Find where the given text appears and provide that cell's center as (X, Y) coordinate. 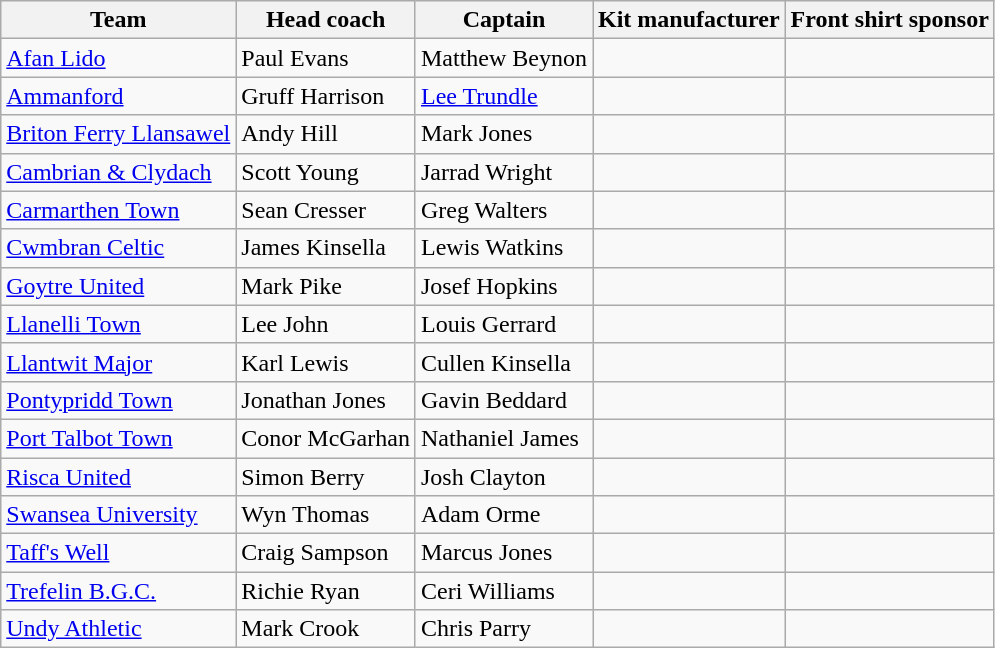
Carmarthen Town (118, 210)
Adam Orme (504, 515)
Paul Evans (326, 58)
Josh Clayton (504, 477)
Greg Walters (504, 210)
Swansea University (118, 515)
Lee John (326, 324)
Andy Hill (326, 134)
Team (118, 20)
Front shirt sponsor (890, 20)
Cullen Kinsella (504, 362)
Louis Gerrard (504, 324)
Kit manufacturer (688, 20)
Craig Sampson (326, 553)
Karl Lewis (326, 362)
Matthew Beynon (504, 58)
Pontypridd Town (118, 400)
Lee Trundle (504, 96)
James Kinsella (326, 248)
Undy Athletic (118, 629)
Mark Jones (504, 134)
Ceri Williams (504, 591)
Mark Crook (326, 629)
Josef Hopkins (504, 286)
Gavin Beddard (504, 400)
Ammanford (118, 96)
Jonathan Jones (326, 400)
Head coach (326, 20)
Cambrian & Clydach (118, 172)
Marcus Jones (504, 553)
Llanelli Town (118, 324)
Chris Parry (504, 629)
Gruff Harrison (326, 96)
Sean Cresser (326, 210)
Wyn Thomas (326, 515)
Trefelin B.G.C. (118, 591)
Mark Pike (326, 286)
Captain (504, 20)
Goytre United (118, 286)
Scott Young (326, 172)
Port Talbot Town (118, 438)
Cwmbran Celtic (118, 248)
Simon Berry (326, 477)
Afan Lido (118, 58)
Conor McGarhan (326, 438)
Llantwit Major (118, 362)
Nathaniel James (504, 438)
Jarrad Wright (504, 172)
Lewis Watkins (504, 248)
Taff's Well (118, 553)
Richie Ryan (326, 591)
Briton Ferry Llansawel (118, 134)
Risca United (118, 477)
